Search for the cell housing the specified text and yield its [X, Y] center coordinate. 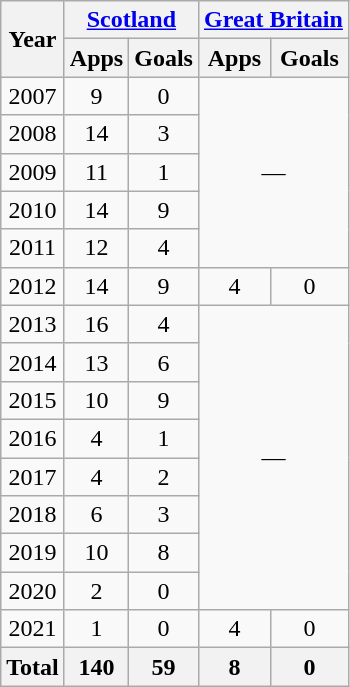
13 [96, 362]
2010 [33, 210]
2008 [33, 134]
Scotland [131, 20]
59 [164, 667]
Year [33, 39]
2019 [33, 553]
2007 [33, 96]
2020 [33, 591]
2009 [33, 172]
11 [96, 172]
2013 [33, 324]
12 [96, 248]
2016 [33, 438]
140 [96, 667]
2018 [33, 515]
2011 [33, 248]
2015 [33, 400]
2012 [33, 286]
Total [33, 667]
2014 [33, 362]
16 [96, 324]
2021 [33, 629]
2017 [33, 477]
Great Britain [273, 20]
